Return [X, Y] of the center of cell containing provided text 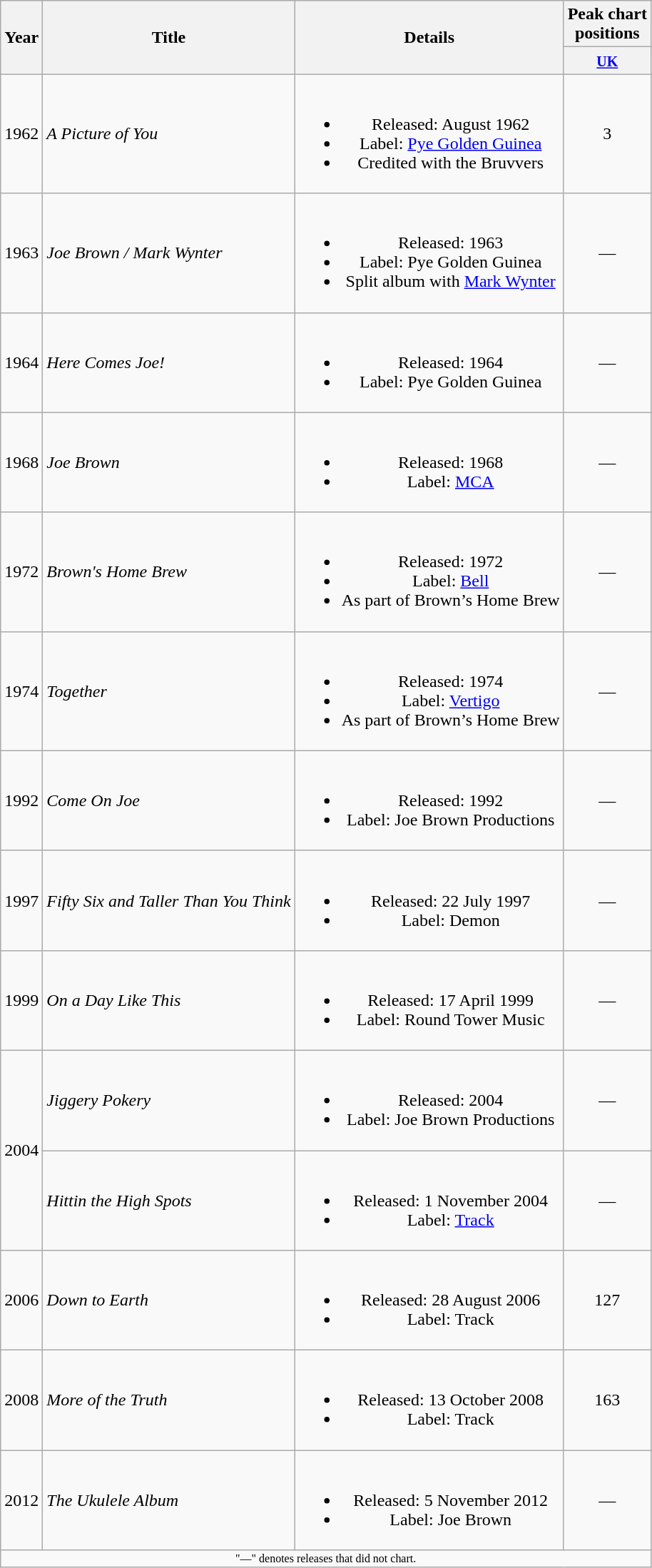
Peak chartpositions [607, 24]
More of the Truth [168, 1400]
1962 [21, 134]
2008 [21, 1400]
3 [607, 134]
Here Comes Joe! [168, 362]
2012 [21, 1500]
Released: 1968Label: MCA [429, 462]
Released: August 1962Label: Pye Golden GuineaCredited with the Bruvvers [429, 134]
Details [429, 37]
Fifty Six and Taller Than You Think [168, 900]
Joe Brown [168, 462]
1972 [21, 572]
1992 [21, 800]
Released: 17 April 1999Label: Round Tower Music [429, 1000]
Jiggery Pokery [168, 1100]
1997 [21, 900]
2006 [21, 1300]
1964 [21, 362]
1968 [21, 462]
Released: 5 November 2012Label: Joe Brown [429, 1500]
Released: 1972Label: BellAs part of Brown’s Home Brew [429, 572]
1974 [21, 691]
Released: 1992Label: Joe Brown Productions [429, 800]
Joe Brown / Mark Wynter [168, 253]
Together [168, 691]
Released: 28 August 2006Label: Track [429, 1300]
127 [607, 1300]
A Picture of You [168, 134]
Released: 1974Label: VertigoAs part of Brown’s Home Brew [429, 691]
Hittin the High Spots [168, 1200]
On a Day Like This [168, 1000]
Brown's Home Brew [168, 572]
Released: 13 October 2008Label: Track [429, 1400]
Come On Joe [168, 800]
163 [607, 1400]
Released: 22 July 1997Label: Demon [429, 900]
Released: 1964Label: Pye Golden Guinea [429, 362]
2004 [21, 1150]
Released: 1963Label: Pye Golden GuineaSplit album with Mark Wynter [429, 253]
UK [607, 61]
"—" denotes releases that did not chart. [326, 1559]
Released: 1 November 2004Label: Track [429, 1200]
The Ukulele Album [168, 1500]
1999 [21, 1000]
Year [21, 37]
1963 [21, 253]
Down to Earth [168, 1300]
Title [168, 37]
Released: 2004Label: Joe Brown Productions [429, 1100]
